Provide the [X, Y] coordinate of the cell's center where the given text is located.  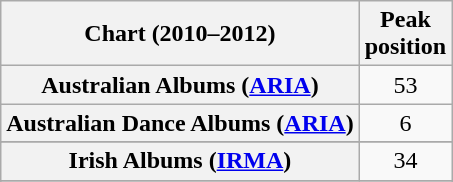
53 [405, 85]
Irish Albums (IRMA) [180, 161]
Australian Albums (ARIA) [180, 85]
Peakposition [405, 34]
Chart (2010–2012) [180, 34]
6 [405, 123]
Australian Dance Albums (ARIA) [180, 123]
34 [405, 161]
